Detect which cell encompasses the target text, then output its [x, y] center coordinate. 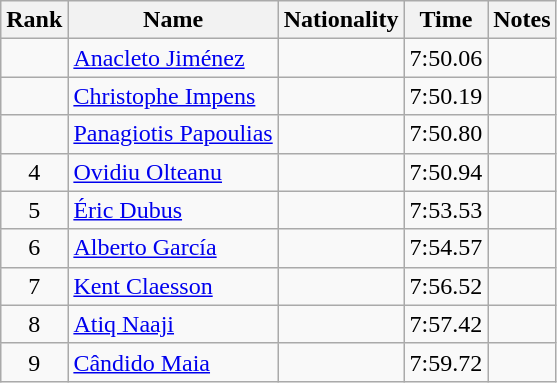
7 [34, 286]
Ovidiu Olteanu [173, 172]
Christophe Impens [173, 96]
6 [34, 248]
7:53.53 [446, 210]
9 [34, 362]
Notes [522, 20]
4 [34, 172]
5 [34, 210]
Éric Dubus [173, 210]
Kent Claesson [173, 286]
7:54.57 [446, 248]
Alberto García [173, 248]
Name [173, 20]
Anacleto Jiménez [173, 58]
Cândido Maia [173, 362]
Panagiotis Papoulias [173, 134]
Time [446, 20]
Rank [34, 20]
Nationality [341, 20]
7:50.80 [446, 134]
7:57.42 [446, 324]
7:50.94 [446, 172]
7:50.06 [446, 58]
7:59.72 [446, 362]
8 [34, 324]
7:50.19 [446, 96]
Atiq Naaji [173, 324]
7:56.52 [446, 286]
